Return (X, Y) of the center of cell containing provided text 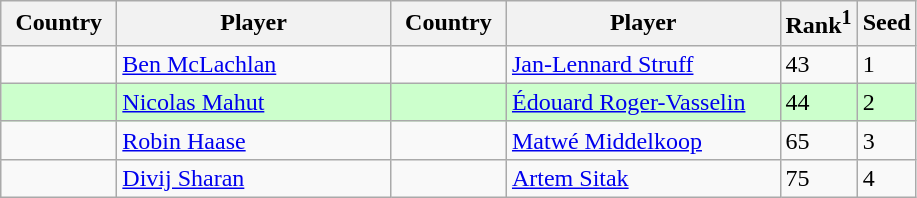
2 (886, 102)
Seed (886, 24)
Jan-Lennard Struff (643, 64)
Matwé Middelkoop (643, 140)
Nicolas Mahut (254, 102)
Divij Sharan (254, 178)
3 (886, 140)
Édouard Roger-Vasselin (643, 102)
Robin Haase (254, 140)
75 (818, 178)
65 (818, 140)
Rank1 (818, 24)
43 (818, 64)
1 (886, 64)
44 (818, 102)
Artem Sitak (643, 178)
4 (886, 178)
Ben McLachlan (254, 64)
